Return the (X, Y) coordinate for the center point of the cell that contains the specified text.  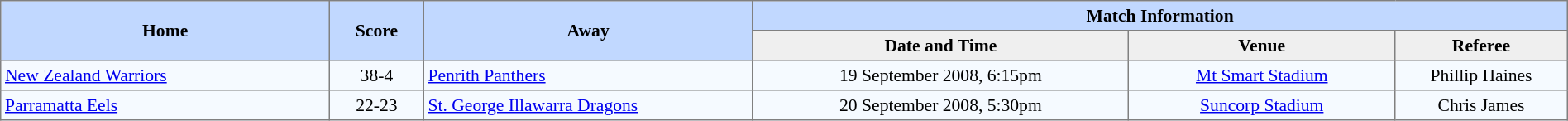
Away (588, 31)
Match Information (1159, 16)
22-23 (377, 105)
St. George Illawarra Dragons (588, 105)
Parramatta Eels (165, 105)
Score (377, 31)
Penrith Panthers (588, 75)
Suncorp Stadium (1262, 105)
Referee (1481, 46)
Mt Smart Stadium (1262, 75)
Home (165, 31)
19 September 2008, 6:15pm (941, 75)
38-4 (377, 75)
20 September 2008, 5:30pm (941, 105)
Chris James (1481, 105)
Date and Time (941, 46)
New Zealand Warriors (165, 75)
Phillip Haines (1481, 75)
Venue (1262, 46)
